Determine the (x, y) coordinate at the center of the cell enclosing the given text.  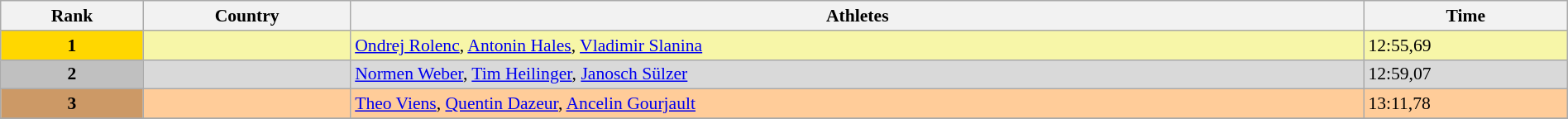
Country (246, 16)
Rank (72, 16)
Theo Viens, Quentin Dazeur, Ancelin Gourjault (857, 104)
12:55,69 (1465, 45)
Ondrej Rolenc, Antonin Hales, Vladimir Slanina (857, 45)
1 (72, 45)
12:59,07 (1465, 74)
Normen Weber, Tim Heilinger, Janosch Sülzer (857, 74)
3 (72, 104)
Athletes (857, 16)
13:11,78 (1465, 104)
Time (1465, 16)
2 (72, 74)
